Scan for the cell matching the given text and deliver its [X, Y] coordinate at center. 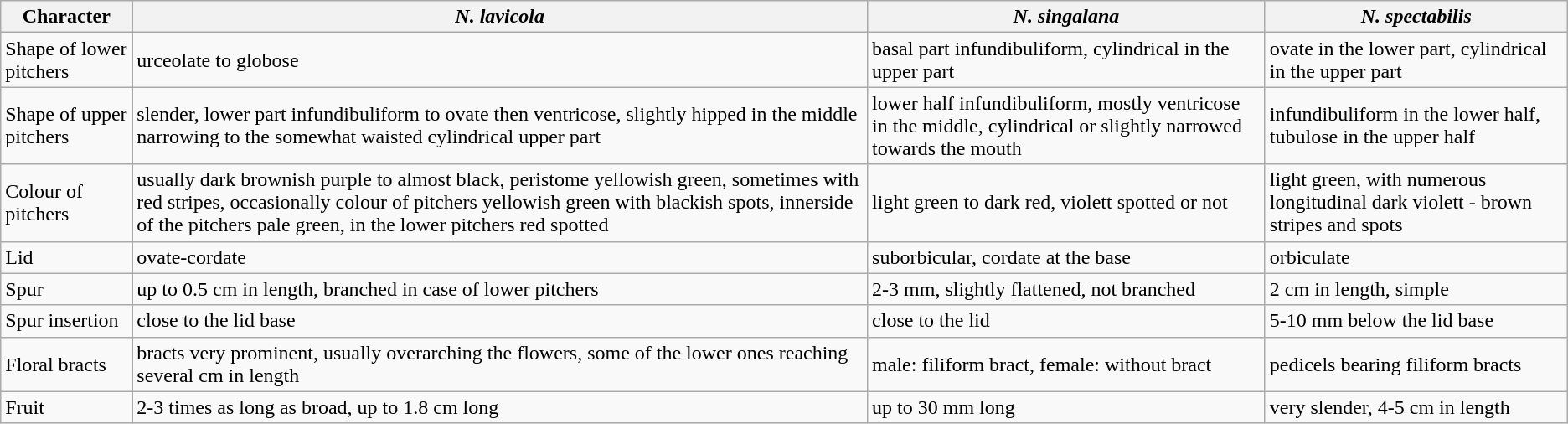
bracts very prominent, usually overarching the flowers, some of the lower ones reaching several cm in length [500, 364]
Character [67, 17]
N. singalana [1067, 17]
light green to dark red, violett spotted or not [1067, 203]
N. spectabilis [1416, 17]
up to 0.5 cm in length, branched in case of lower pitchers [500, 289]
light green, with numerous longitudinal dark violett - brown stripes and spots [1416, 203]
close to the lid base [500, 321]
Spur [67, 289]
close to the lid [1067, 321]
ovate-cordate [500, 257]
Lid [67, 257]
2 cm in length, simple [1416, 289]
Colour of pitchers [67, 203]
Spur insertion [67, 321]
very slender, 4-5 cm in length [1416, 407]
Shape of upper pitchers [67, 126]
2-3 mm, slightly flattened, not branched [1067, 289]
Fruit [67, 407]
basal part infundibuliform, cylindrical in the upper part [1067, 60]
infundibuliform in the lower half, tubulose in the upper half [1416, 126]
urceolate to globose [500, 60]
Floral bracts [67, 364]
Shape of lower pitchers [67, 60]
2-3 times as long as broad, up to 1.8 cm long [500, 407]
lower half infundibuliform, mostly ventricose in the middle, cylindrical or slightly narrowed towards the mouth [1067, 126]
male: filiform bract, female: without bract [1067, 364]
suborbicular, cordate at the base [1067, 257]
pedicels bearing filiform bracts [1416, 364]
ovate in the lower part, cylindrical in the upper part [1416, 60]
5-10 mm below the lid base [1416, 321]
up to 30 mm long [1067, 407]
orbiculate [1416, 257]
slender, lower part infundibuliform to ovate then ventricose, slightly hipped in the middle narrowing to the somewhat waisted cylindrical upper part [500, 126]
N. lavicola [500, 17]
